Return (X, Y) of the center of cell containing provided text 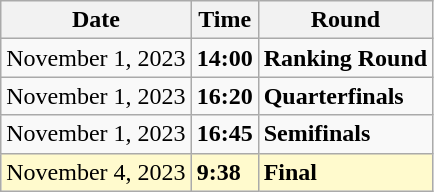
9:38 (224, 172)
Round (345, 20)
November 4, 2023 (96, 172)
Date (96, 20)
16:45 (224, 134)
Quarterfinals (345, 96)
Final (345, 172)
Ranking Round (345, 58)
16:20 (224, 96)
Time (224, 20)
14:00 (224, 58)
Semifinals (345, 134)
